Return [x, y] of the center of cell containing provided text 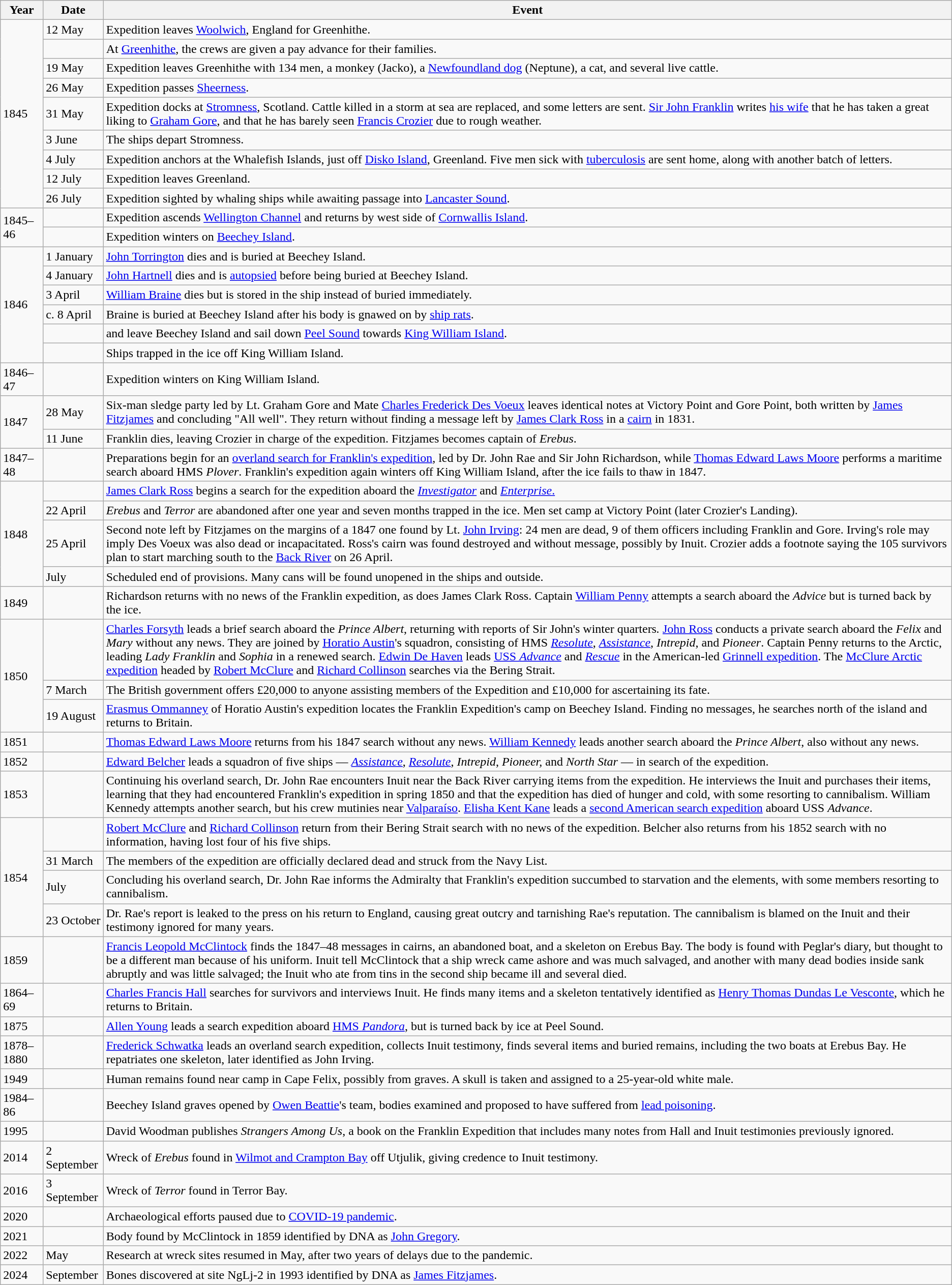
Beechey Island graves opened by Owen Beattie's team, bodies examined and proposed to have suffered from lead poisoning. [527, 1105]
Expedition winters on King William Island. [527, 379]
11 June [73, 439]
2024 [22, 1275]
Expedition sighted by whaling ships while awaiting passage into Lancaster Sound. [527, 198]
Braine is buried at Beechey Island after his body is gnawed on by ship rats. [527, 314]
2020 [22, 1217]
1875 [22, 1026]
12 July [73, 179]
19 May [73, 68]
25 April [73, 543]
4 July [73, 159]
1847 [22, 422]
Scheduled end of provisions. Many cans will be found unopened in the ships and outside. [527, 576]
Date [73, 10]
Franklin dies, leaving Crozier in charge of the expedition. Fitzjames becomes captain of Erebus. [527, 439]
Event [527, 10]
1864–69 [22, 1000]
1854 [22, 877]
Expedition passes Sheerness. [527, 87]
John Hartnell dies and is autopsied before being buried at Beechey Island. [527, 276]
4 January [73, 276]
1859 [22, 960]
1995 [22, 1131]
3 June [73, 140]
Expedition ascends Wellington Channel and returns by west side of Cornwallis Island. [527, 217]
1949 [22, 1078]
James Clark Ross begins a search for the expedition aboard the Investigator and Enterprise. [527, 491]
1853 [22, 795]
and leave Beechey Island and sail down Peel Sound towards King William Island. [527, 334]
Wreck of Terror found in Terror Bay. [527, 1190]
Archaeological efforts paused due to COVID-19 pandemic. [527, 1217]
2 September [73, 1157]
Erebus and Terror are abandoned after one year and seven months trapped in the ice. Men set camp at Victory Point (later Crozier's Landing). [527, 510]
John Torrington dies and is buried at Beechey Island. [527, 256]
2016 [22, 1190]
1846 [22, 304]
1845 [22, 114]
September [73, 1275]
Body found by McClintock in 1859 identified by DNA as John Gregory. [527, 1236]
26 July [73, 198]
Expedition leaves Greenland. [527, 179]
1852 [22, 762]
2022 [22, 1255]
7 March [73, 689]
The ships depart Stromness. [527, 140]
3 April [73, 295]
At Greenhithe, the crews are given a pay advance for their families. [527, 49]
1849 [22, 602]
c. 8 April [73, 314]
1848 [22, 534]
23 October [73, 920]
Bones discovered at site NgLj-2 in 1993 identified by DNA as James Fitzjames. [527, 1275]
19 August [73, 716]
1846–47 [22, 379]
Expedition leaves Greenhithe with 134 men, a monkey (Jacko), a Newfoundland dog (Neptune), a cat, and several live cattle. [527, 68]
Human remains found near camp in Cape Felix, possibly from graves. A skull is taken and assigned to a 25-year-old white male. [527, 1078]
1 January [73, 256]
The British government offers £20,000 to anyone assisting members of the Expedition and £10,000 for ascertaining its fate. [527, 689]
Expedition leaves Woolwich, England for Greenhithe. [527, 30]
Wreck of Erebus found in Wilmot and Crampton Bay off Utjulik, giving credence to Inuit testimony. [527, 1157]
1878–1880 [22, 1052]
1847–48 [22, 465]
1851 [22, 742]
Allen Young leads a search expedition aboard HMS Pandora, but is turned back by ice at Peel Sound. [527, 1026]
22 April [73, 510]
Research at wreck sites resumed in May, after two years of delays due to the pandemic. [527, 1255]
26 May [73, 87]
May [73, 1255]
31 May [73, 114]
12 May [73, 30]
Expedition winters on Beechey Island. [527, 237]
28 May [73, 412]
Edward Belcher leads a squadron of five ships — Assistance, Resolute, Intrepid, Pioneer, and North Star — in search of the expedition. [527, 762]
Ships trapped in the ice off King William Island. [527, 353]
1850 [22, 676]
Year [22, 10]
3 September [73, 1190]
1984–86 [22, 1105]
2021 [22, 1236]
William Braine dies but is stored in the ship instead of buried immediately. [527, 295]
1845–46 [22, 227]
The members of the expedition are officially declared dead and struck from the Navy List. [527, 861]
2014 [22, 1157]
31 March [73, 861]
